Provide the (x, y) coordinate of the cell's center where the given text is located.  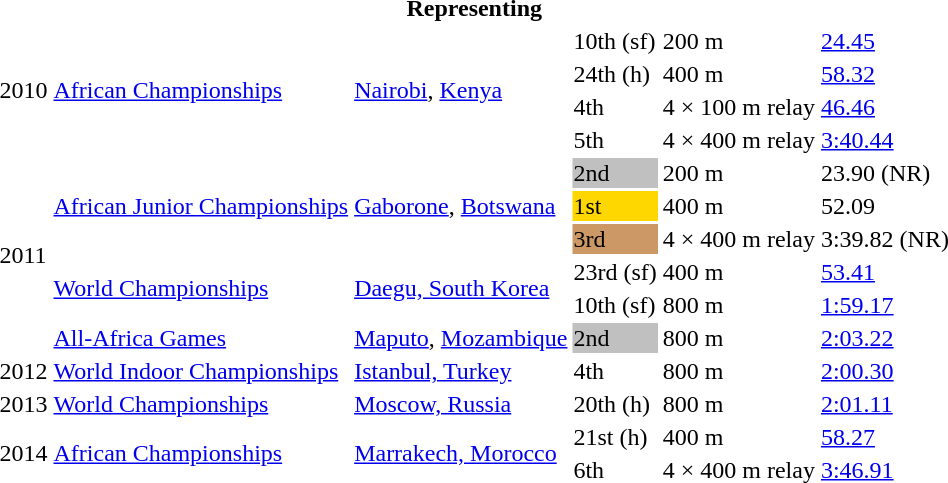
World Indoor Championships (201, 371)
Moscow, Russia (461, 404)
4 × 100 m relay (738, 107)
Istanbul, Turkey (461, 371)
21st (h) (615, 437)
African Championships (201, 90)
3rd (615, 239)
African Junior Championships (201, 206)
Daegu, South Korea (461, 288)
Maputo, Mozambique (461, 338)
5th (615, 140)
24th (h) (615, 74)
1st (615, 206)
20th (h) (615, 404)
All-Africa Games (201, 338)
23rd (sf) (615, 272)
Gaborone, Botswana (461, 206)
Nairobi, Kenya (461, 90)
